Find where the given text appears and provide that cell's center as [X, Y] coordinate. 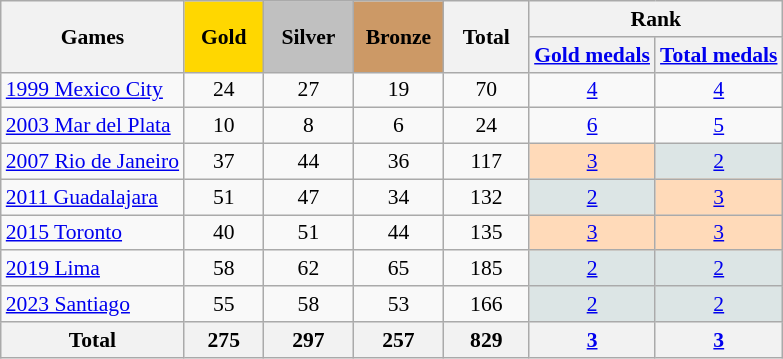
135 [486, 233]
34 [398, 197]
37 [224, 162]
132 [486, 197]
Silver [308, 36]
5 [718, 126]
36 [398, 162]
829 [486, 340]
Total medals [718, 55]
40 [224, 233]
Gold medals [592, 55]
1999 Mexico City [92, 90]
65 [398, 269]
47 [308, 197]
Games [92, 36]
Rank [656, 19]
2011 Guadalajara [92, 197]
117 [486, 162]
2007 Rio de Janeiro [92, 162]
55 [224, 304]
62 [308, 269]
2003 Mar del Plata [92, 126]
Gold [224, 36]
2023 Santiago [92, 304]
2019 Lima [92, 269]
19 [398, 90]
53 [398, 304]
166 [486, 304]
297 [308, 340]
185 [486, 269]
257 [398, 340]
27 [308, 90]
275 [224, 340]
Bronze [398, 36]
10 [224, 126]
70 [486, 90]
2015 Toronto [92, 233]
8 [308, 126]
